Locate the cell with the specified text and output its (x, y) center coordinate. 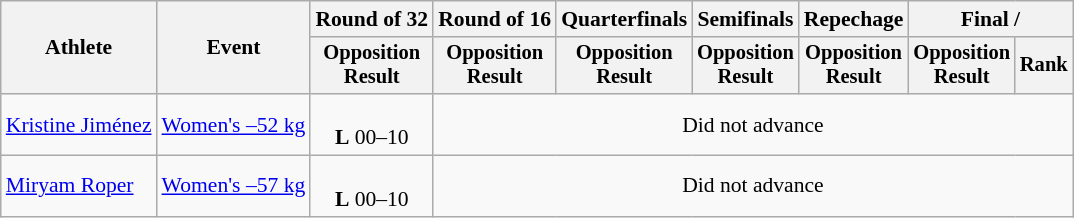
Semifinals (746, 19)
Quarterfinals (624, 19)
Event (234, 48)
Round of 32 (372, 19)
Rank (1044, 66)
Repechage (854, 19)
Women's –57 kg (234, 186)
Final / (990, 19)
Round of 16 (494, 19)
Kristine Jiménez (79, 124)
Athlete (79, 48)
Miryam Roper (79, 186)
Women's –52 kg (234, 124)
